Return the [x, y] coordinate for the center point of the cell that contains the specified text.  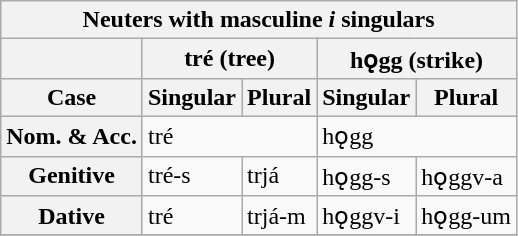
trjá [280, 176]
hǫgg [417, 136]
trjá-m [280, 216]
hǫggv-i [366, 216]
Neuters with masculine i singulars [259, 20]
Dative [72, 216]
hǫgg-um [466, 216]
Nom. & Acc. [72, 136]
tré-s [192, 176]
hǫgg-s [366, 176]
tré (tree) [229, 59]
Genitive [72, 176]
hǫgg (strike) [417, 59]
Case [72, 97]
hǫggv-a [466, 176]
